Capture the cell that displays the provided text and extract its [x, y] central coordinate. 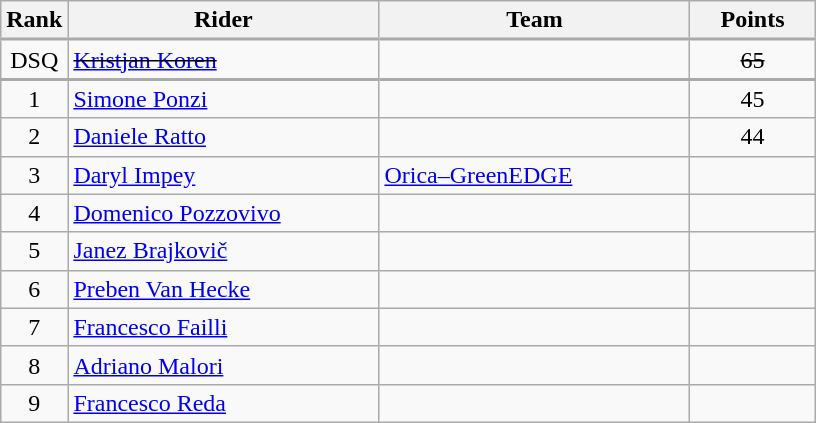
Simone Ponzi [224, 98]
Domenico Pozzovivo [224, 213]
Preben Van Hecke [224, 289]
5 [34, 251]
Francesco Reda [224, 403]
Kristjan Koren [224, 60]
Team [534, 20]
45 [752, 98]
65 [752, 60]
Rank [34, 20]
Daryl Impey [224, 175]
44 [752, 137]
Daniele Ratto [224, 137]
6 [34, 289]
Rider [224, 20]
Francesco Failli [224, 327]
Adriano Malori [224, 365]
9 [34, 403]
8 [34, 365]
3 [34, 175]
DSQ [34, 60]
4 [34, 213]
2 [34, 137]
1 [34, 98]
Janez Brajkovič [224, 251]
Points [752, 20]
7 [34, 327]
Orica–GreenEDGE [534, 175]
